Provide the (x, y) coordinate of the cell's center where the given text is located.  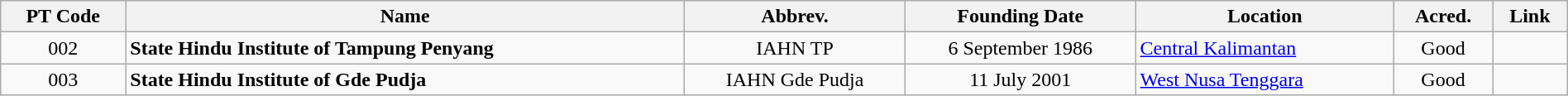
State Hindu Institute of Gde Pudja (405, 79)
IAHN TP (796, 48)
003 (63, 79)
Location (1265, 17)
Acred. (1444, 17)
002 (63, 48)
Founding Date (1021, 17)
Name (405, 17)
IAHN Gde Pudja (796, 79)
Link (1530, 17)
Abbrev. (796, 17)
Central Kalimantan (1265, 48)
PT Code (63, 17)
State Hindu Institute of Tampung Penyang (405, 48)
West Nusa Tenggara (1265, 79)
6 September 1986 (1021, 48)
11 July 2001 (1021, 79)
